Provide the (x, y) coordinate of the cell's center where the given text is located.  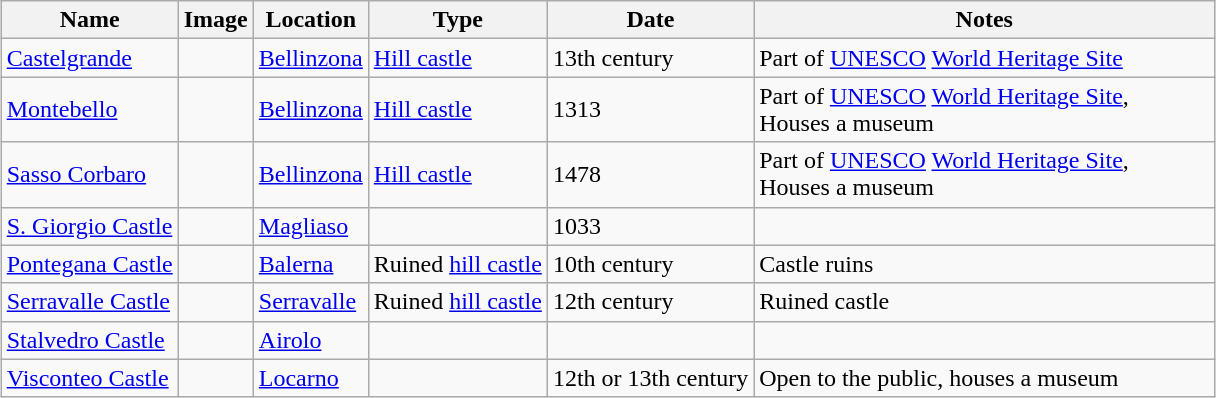
Notes (984, 20)
Magliaso (310, 226)
Image (216, 20)
Balerna (310, 264)
Airolo (310, 340)
Name (90, 20)
1478 (650, 174)
Serravalle (310, 302)
Type (458, 20)
Sasso Corbaro (90, 174)
Castelgrande (90, 58)
13th century (650, 58)
Part of UNESCO World Heritage Site (984, 58)
Locarno (310, 378)
Pontegana Castle (90, 264)
12th or 13th century (650, 378)
12th century (650, 302)
1033 (650, 226)
10th century (650, 264)
Ruined castle (984, 302)
Open to the public, houses a museum (984, 378)
Date (650, 20)
Stalvedro Castle (90, 340)
Location (310, 20)
1313 (650, 110)
Serravalle Castle (90, 302)
Visconteo Castle (90, 378)
Castle ruins (984, 264)
Montebello (90, 110)
S. Giorgio Castle (90, 226)
